For the text-containing cell, return its midpoint in (X, Y) coordinate format. 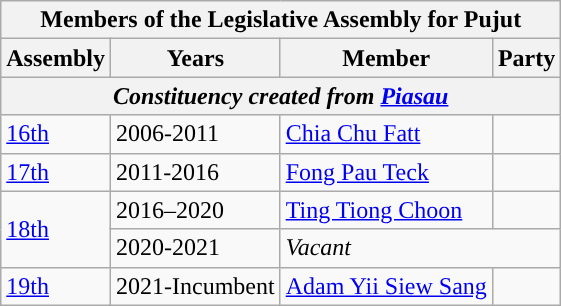
17th (56, 172)
Vacant (420, 248)
Ting Tiong Choon (386, 210)
Adam Yii Siew Sang (386, 286)
16th (56, 134)
Assembly (56, 58)
2006-2011 (195, 134)
Party (526, 58)
2016–2020 (195, 210)
Constituency created from Piasau (281, 96)
18th (56, 229)
Fong Pau Teck (386, 172)
19th (56, 286)
Years (195, 58)
Member (386, 58)
Chia Chu Fatt (386, 134)
Members of the Legislative Assembly for Pujut (281, 20)
2020-2021 (195, 248)
2021-Incumbent (195, 286)
2011-2016 (195, 172)
